Detect which cell encompasses the target text, then output its (X, Y) center coordinate. 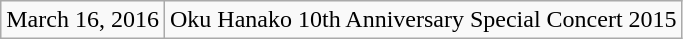
March 16, 2016 (83, 20)
Oku Hanako 10th Anniversary Special Concert 2015 (423, 20)
